Pinpoint the cell where the given text exists, returning its (X, Y) midpoint coordinate. 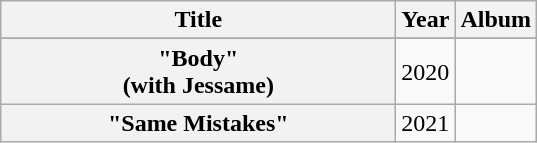
2021 (426, 123)
Year (426, 20)
"Body"(with Jessame) (198, 72)
"Same Mistakes" (198, 123)
Album (496, 20)
2020 (426, 72)
Title (198, 20)
